Locate the cell with the specified text and output its [x, y] center coordinate. 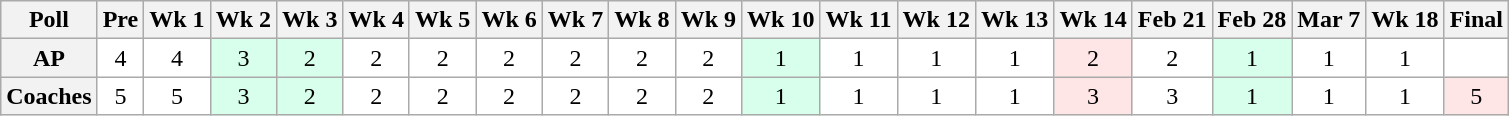
Wk 3 [310, 20]
Wk 1 [177, 20]
Mar 7 [1329, 20]
Wk 2 [243, 20]
Wk 4 [376, 20]
Wk 9 [708, 20]
Wk 7 [575, 20]
Wk 18 [1405, 20]
Wk 6 [509, 20]
Coaches [49, 96]
AP [49, 58]
Feb 28 [1252, 20]
Wk 13 [1014, 20]
Wk 8 [642, 20]
Pre [120, 20]
Wk 10 [781, 20]
Wk 5 [442, 20]
Feb 21 [1172, 20]
Final [1476, 20]
Wk 11 [858, 20]
Poll [49, 20]
Wk 12 [936, 20]
Wk 14 [1093, 20]
